Scan for the cell matching the given text and deliver its (x, y) coordinate at center. 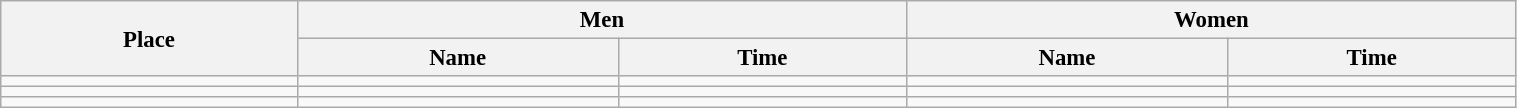
Women (1212, 20)
Place (150, 38)
Men (602, 20)
